Locate the cell with the specified text and output its (X, Y) center coordinate. 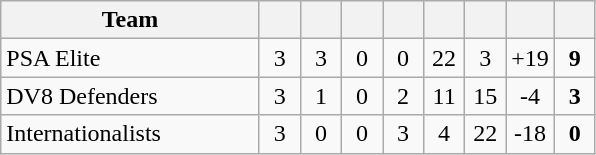
Internationalists (130, 134)
4 (444, 134)
DV8 Defenders (130, 96)
2 (402, 96)
1 (320, 96)
11 (444, 96)
9 (574, 58)
PSA Elite (130, 58)
-4 (530, 96)
Team (130, 20)
-18 (530, 134)
15 (486, 96)
+19 (530, 58)
